Determine the [X, Y] coordinate at the center of the cell enclosing the given text.  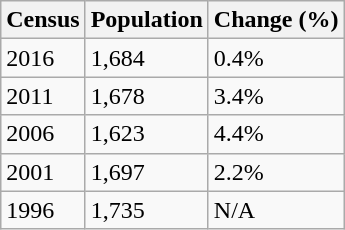
1,697 [146, 172]
2016 [43, 58]
1,684 [146, 58]
2001 [43, 172]
2011 [43, 96]
Population [146, 20]
3.4% [276, 96]
0.4% [276, 58]
Change (%) [276, 20]
1,678 [146, 96]
2006 [43, 134]
N/A [276, 210]
1996 [43, 210]
4.4% [276, 134]
Census [43, 20]
2.2% [276, 172]
1,735 [146, 210]
1,623 [146, 134]
